Provide the [x, y] coordinate of the cell's center where the given text is located.  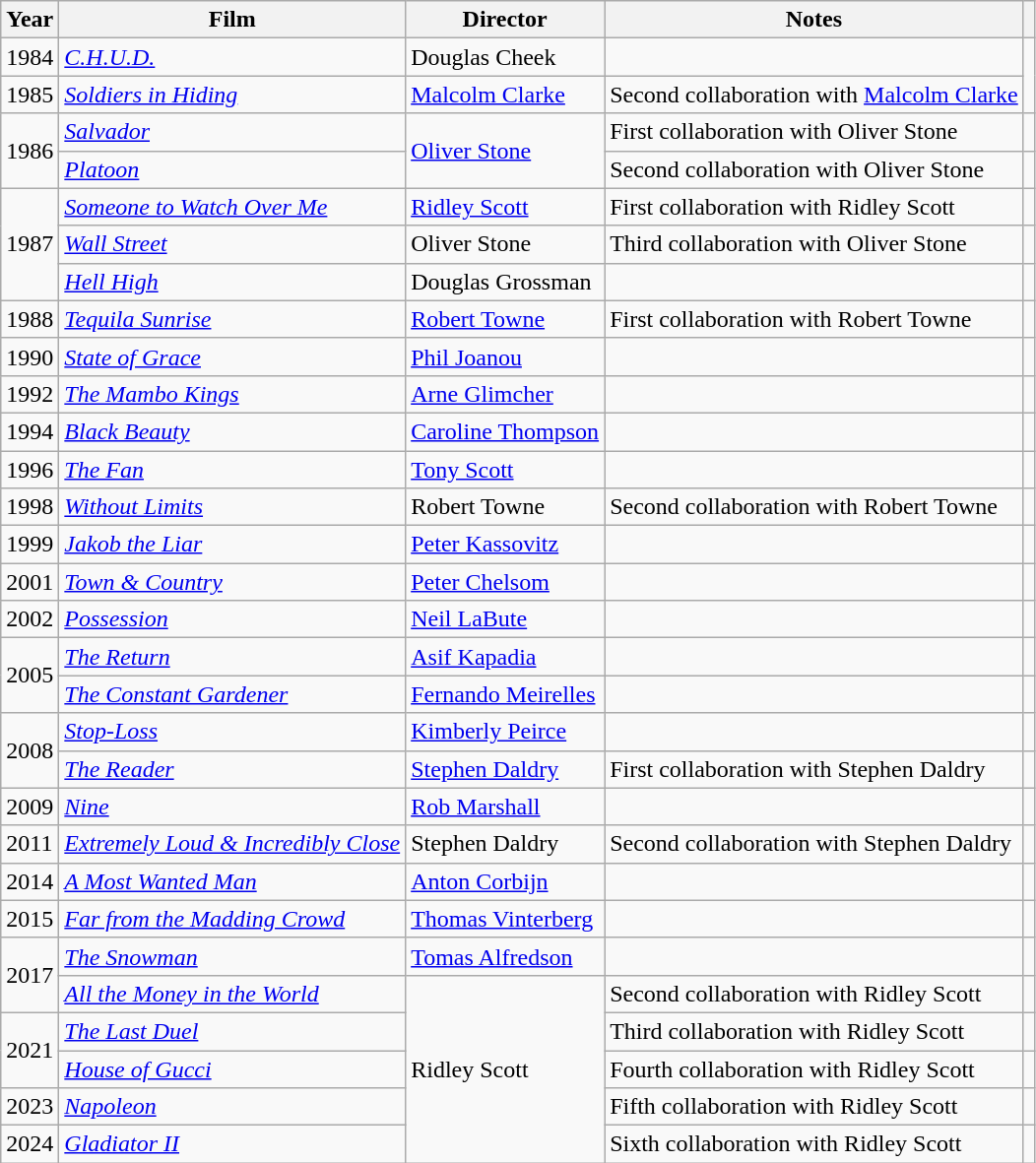
Third collaboration with Oliver Stone [814, 244]
1998 [30, 507]
Notes [814, 20]
Director [505, 20]
2005 [30, 676]
Caroline Thompson [505, 431]
Second collaboration with Robert Towne [814, 507]
Town & Country [232, 582]
Fernando Meirelles [505, 694]
Without Limits [232, 507]
Anton Corbijn [505, 881]
First collaboration with Stephen Daldry [814, 769]
1999 [30, 545]
The Return [232, 657]
1996 [30, 470]
State of Grace [232, 356]
Film [232, 20]
Fourth collaboration with Ridley Scott [814, 1068]
1990 [30, 356]
2002 [30, 619]
Tequila Sunrise [232, 319]
Possession [232, 619]
1985 [30, 95]
Second collaboration with Oliver Stone [814, 169]
Salvador [232, 132]
Tony Scott [505, 470]
1986 [30, 151]
First collaboration with Oliver Stone [814, 132]
The Last Duel [232, 1031]
2009 [30, 807]
1988 [30, 319]
The Snowman [232, 956]
Second collaboration with Ridley Scott [814, 994]
Douglas Cheek [505, 57]
Year [30, 20]
Hell High [232, 282]
Thomas Vinterberg [505, 919]
2024 [30, 1144]
Stop-Loss [232, 732]
2008 [30, 750]
C.H.U.D. [232, 57]
The Fan [232, 470]
The Constant Gardener [232, 694]
Soldiers in Hiding [232, 95]
Platoon [232, 169]
2023 [30, 1107]
Asif Kapadia [505, 657]
2011 [30, 844]
Napoleon [232, 1107]
Peter Chelsom [505, 582]
Douglas Grossman [505, 282]
A Most Wanted Man [232, 881]
Peter Kassovitz [505, 545]
2017 [30, 975]
Black Beauty [232, 431]
Extremely Loud & Incredibly Close [232, 844]
2021 [30, 1050]
Wall Street [232, 244]
Second collaboration with Stephen Daldry [814, 844]
Kimberly Peirce [505, 732]
Someone to Watch Over Me [232, 207]
House of Gucci [232, 1068]
Sixth collaboration with Ridley Scott [814, 1144]
The Reader [232, 769]
Malcolm Clarke [505, 95]
Rob Marshall [505, 807]
Nine [232, 807]
2015 [30, 919]
Fifth collaboration with Ridley Scott [814, 1107]
Tomas Alfredson [505, 956]
Third collaboration with Ridley Scott [814, 1031]
Neil LaBute [505, 619]
1994 [30, 431]
All the Money in the World [232, 994]
Phil Joanou [505, 356]
Second collaboration with Malcolm Clarke [814, 95]
1992 [30, 394]
2001 [30, 582]
Arne Glimcher [505, 394]
Far from the Madding Crowd [232, 919]
Gladiator II [232, 1144]
First collaboration with Ridley Scott [814, 207]
The Mambo Kings [232, 394]
2014 [30, 881]
1987 [30, 244]
First collaboration with Robert Towne [814, 319]
1984 [30, 57]
Jakob the Liar [232, 545]
